Locate the cell with the specified text and output its (x, y) center coordinate. 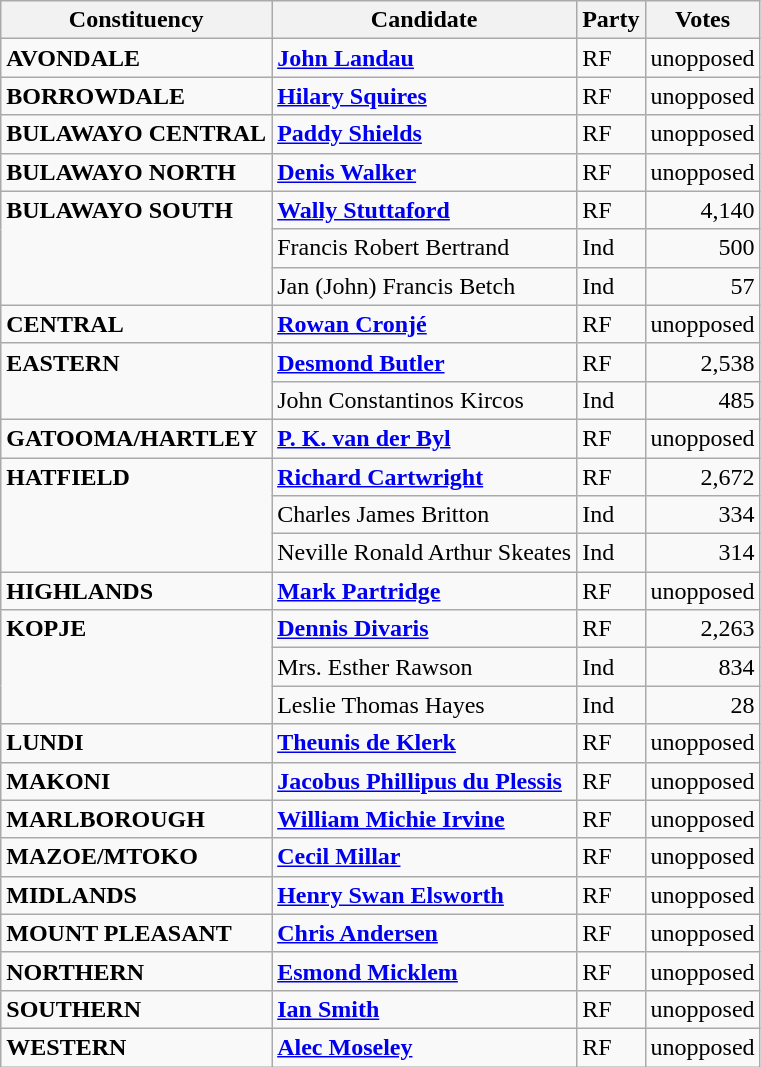
BORROWDALE (136, 96)
HIGHLANDS (136, 591)
Esmond Micklem (424, 971)
Francis Robert Bertrand (424, 248)
BULAWAYO CENTRAL (136, 134)
Jan (John) Francis Betch (424, 286)
Chris Andersen (424, 933)
GATOOMA/HARTLEY (136, 438)
P. K. van der Byl (424, 438)
Rowan Cronjé (424, 324)
Charles James Britton (424, 515)
Ian Smith (424, 1009)
CENTRAL (136, 324)
MIDLANDS (136, 895)
Leslie Thomas Hayes (424, 705)
Party (611, 20)
57 (702, 286)
KOPJE (136, 667)
John Landau (424, 58)
28 (702, 705)
Mark Partridge (424, 591)
Candidate (424, 20)
BULAWAYO SOUTH (136, 248)
500 (702, 248)
4,140 (702, 210)
WESTERN (136, 1047)
Cecil Millar (424, 857)
LUNDI (136, 743)
SOUTHERN (136, 1009)
834 (702, 667)
2,263 (702, 629)
Wally Stuttaford (424, 210)
Jacobus Phillipus du Plessis (424, 781)
NORTHERN (136, 971)
Alec Moseley (424, 1047)
HATFIELD (136, 515)
Theunis de Klerk (424, 743)
MAZOE/MTOKO (136, 857)
Paddy Shields (424, 134)
Dennis Divaris (424, 629)
MAKONI (136, 781)
Constituency (136, 20)
Mrs. Esther Rawson (424, 667)
485 (702, 400)
BULAWAYO NORTH (136, 172)
Richard Cartwright (424, 477)
Votes (702, 20)
Denis Walker (424, 172)
Neville Ronald Arthur Skeates (424, 553)
MARLBOROUGH (136, 819)
Hilary Squires (424, 96)
314 (702, 553)
2,538 (702, 362)
MOUNT PLEASANT (136, 933)
334 (702, 515)
William Michie Irvine (424, 819)
Henry Swan Elsworth (424, 895)
AVONDALE (136, 58)
John Constantinos Kircos (424, 400)
Desmond Butler (424, 362)
EASTERN (136, 381)
2,672 (702, 477)
